Find where the given text appears and provide that cell's center as (X, Y) coordinate. 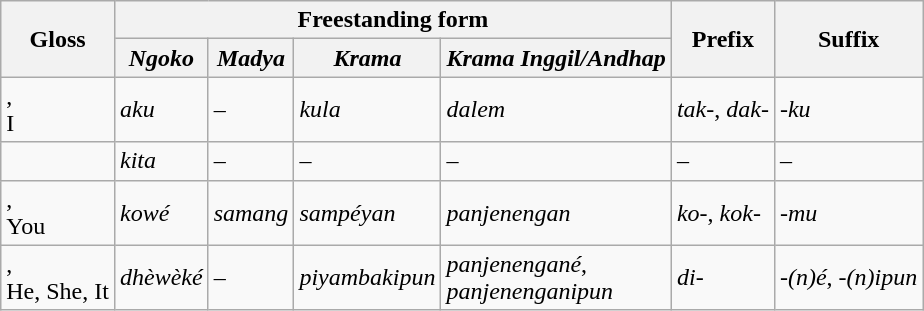
panjenengan (556, 212)
dhèwèké (161, 278)
Freestanding form (392, 20)
kula (368, 110)
tak-, dak- (722, 110)
kowé (161, 212)
Suffix (848, 39)
piyambakipun (368, 278)
di- (722, 278)
samang (251, 212)
kita (161, 161)
Ngoko (161, 58)
, You (58, 212)
sampéyan (368, 212)
Krama (368, 58)
-ku (848, 110)
dalem (556, 110)
ko-, kok- (722, 212)
-(n)é, -(n)ipun (848, 278)
, I (58, 110)
-mu (848, 212)
Gloss (58, 39)
panjenengané,panjenenganipun (556, 278)
Madya (251, 58)
Prefix (722, 39)
, He, She, It (58, 278)
Krama Inggil/Andhap (556, 58)
aku (161, 110)
